Locate the cell with the specified text and output its (x, y) center coordinate. 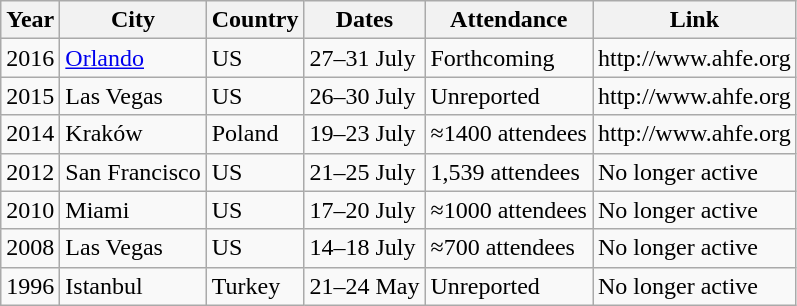
19–23 July (364, 134)
Poland (255, 134)
Turkey (255, 286)
2008 (30, 248)
2015 (30, 96)
≈700 attendees (509, 248)
San Francisco (133, 172)
Orlando (133, 58)
2014 (30, 134)
17–20 July (364, 210)
27–31 July (364, 58)
Dates (364, 20)
2012 (30, 172)
City (133, 20)
21–25 July (364, 172)
1996 (30, 286)
Link (694, 20)
Attendance (509, 20)
≈1400 attendees (509, 134)
Year (30, 20)
1,539 attendees (509, 172)
Miami (133, 210)
Kraków (133, 134)
26–30 July (364, 96)
2016 (30, 58)
Country (255, 20)
Istanbul (133, 286)
Forthcoming (509, 58)
21–24 May (364, 286)
14–18 July (364, 248)
≈1000 attendees (509, 210)
2010 (30, 210)
